Provide the (X, Y) coordinate of the cell's center where the given text is located.  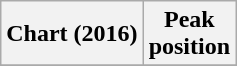
Chart (2016) (72, 34)
Peak position (189, 34)
